Locate the cell with the specified text and output its (X, Y) center coordinate. 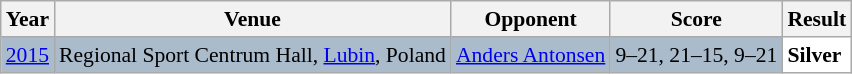
Opponent (530, 19)
Anders Antonsen (530, 55)
Regional Sport Centrum Hall, Lubin, Poland (252, 55)
Score (696, 19)
9–21, 21–15, 9–21 (696, 55)
Year (28, 19)
2015 (28, 55)
Result (816, 19)
Venue (252, 19)
Silver (816, 55)
